From the cell containing the given text, extract its center point as (X, Y) coordinate. 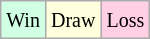
Win (24, 20)
Draw (72, 20)
Loss (126, 20)
